Identify which cell holds the provided text, then report its [x, y] central coordinate. 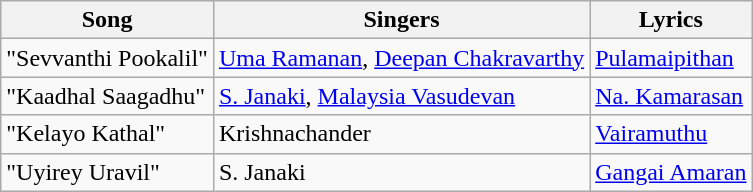
"Kaadhal Saagadhu" [108, 96]
Uma Ramanan, Deepan Chakravarthy [401, 58]
S. Janaki, Malaysia Vasudevan [401, 96]
Vairamuthu [671, 134]
Song [108, 20]
"Sevvanthi Pookalil" [108, 58]
Lyrics [671, 20]
"Uyirey Uravil" [108, 172]
Krishnachander [401, 134]
Pulamaipithan [671, 58]
Singers [401, 20]
Gangai Amaran [671, 172]
Na. Kamarasan [671, 96]
"Kelayo Kathal" [108, 134]
S. Janaki [401, 172]
